Identify which cell holds the provided text, then report its (x, y) central coordinate. 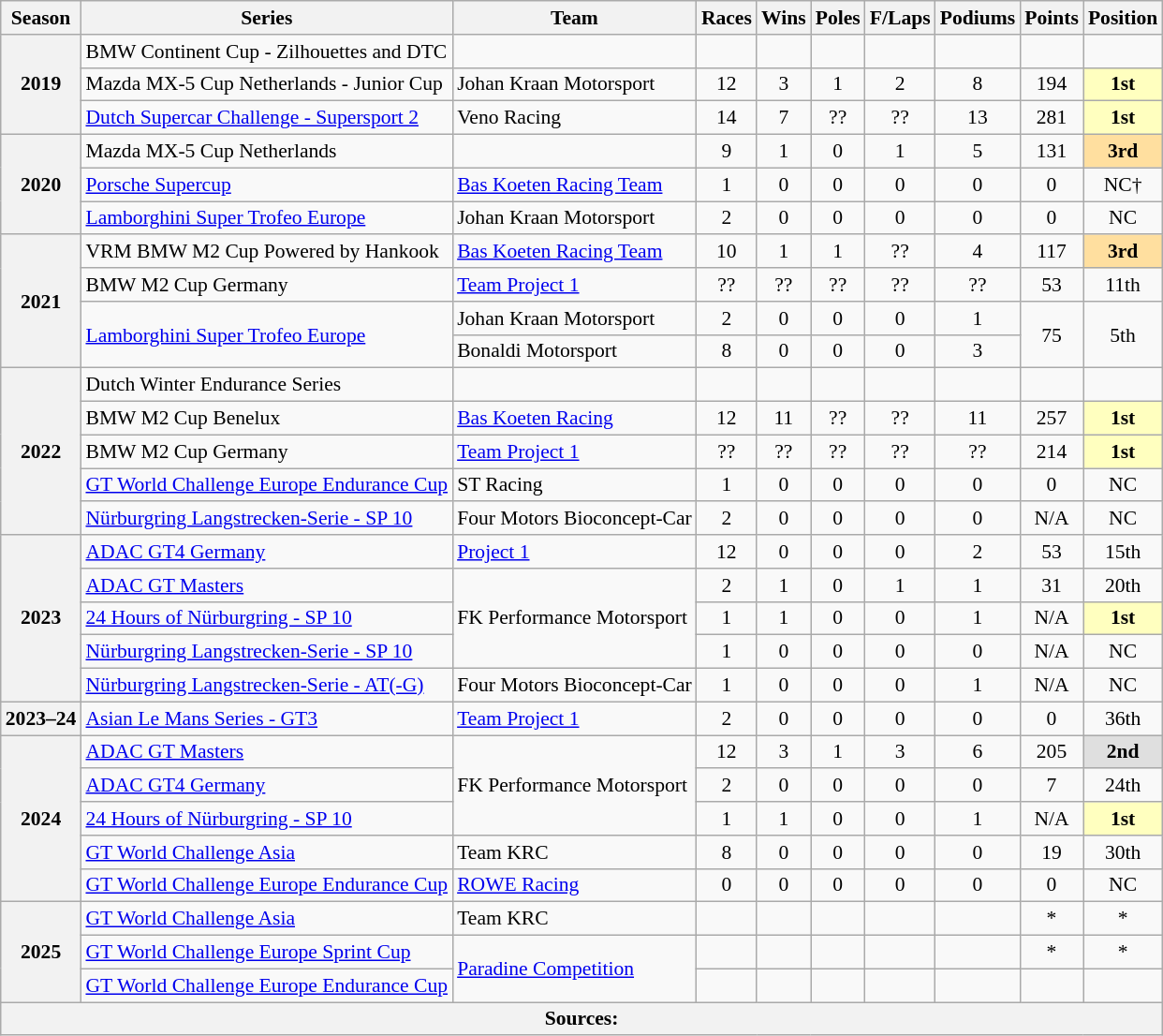
281 (1052, 118)
Mazda MX-5 Cup Netherlands - Junior Cup (266, 84)
ST Racing (575, 485)
2024 (41, 819)
Sources: (582, 1019)
VRM BMW M2 Cup Powered by Hankook (266, 252)
Poles (838, 18)
13 (978, 118)
Races (727, 18)
Bas Koeten Racing (575, 419)
2nd (1123, 752)
117 (1052, 252)
5 (978, 152)
ROWE Racing (575, 885)
2019 (41, 84)
Season (41, 18)
Team (575, 18)
257 (1052, 419)
2022 (41, 451)
Wins (784, 18)
GT World Challenge Europe Sprint Cup (266, 953)
2021 (41, 302)
10 (727, 252)
36th (1123, 718)
14 (727, 118)
Position (1123, 18)
Bonaldi Motorsport (575, 351)
Podiums (978, 18)
Project 1 (575, 552)
2023–24 (41, 718)
Series (266, 18)
BMW Continent Cup - Zilhouettes and DTC (266, 52)
Asian Le Mans Series - GT3 (266, 718)
20th (1123, 585)
Paradine Competition (575, 969)
30th (1123, 852)
15th (1123, 552)
Dutch Supercar Challenge - Supersport 2 (266, 118)
Mazda MX-5 Cup Netherlands (266, 152)
NC† (1123, 185)
131 (1052, 152)
2023 (41, 618)
6 (978, 752)
Dutch Winter Endurance Series (266, 385)
205 (1052, 752)
Veno Racing (575, 118)
F/Laps (901, 18)
24th (1123, 786)
5th (1123, 335)
9 (727, 152)
2025 (41, 952)
2020 (41, 185)
Porsche Supercup (266, 185)
194 (1052, 84)
19 (1052, 852)
BMW M2 Cup Benelux (266, 419)
75 (1052, 335)
214 (1052, 451)
31 (1052, 585)
11th (1123, 285)
4 (978, 252)
Nürburgring Langstrecken-Serie - AT(-G) (266, 686)
Points (1052, 18)
